For the text-containing cell, return its midpoint in [X, Y] coordinate format. 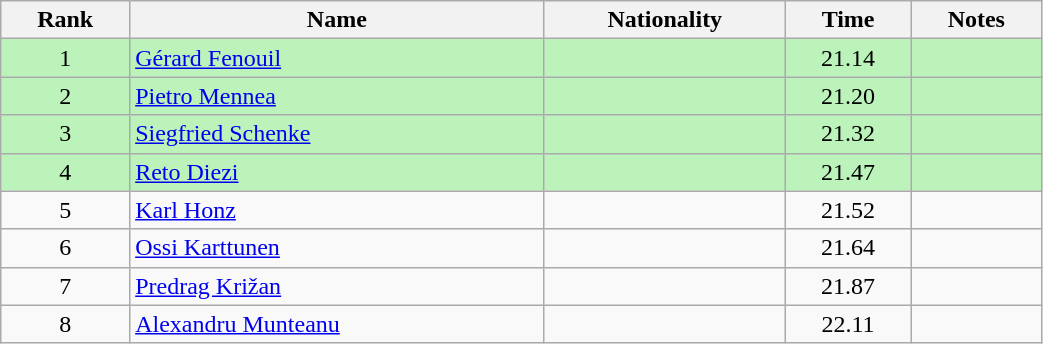
Nationality [665, 20]
21.32 [848, 134]
Time [848, 20]
Karl Honz [337, 210]
21.14 [848, 58]
2 [66, 96]
5 [66, 210]
21.87 [848, 286]
Rank [66, 20]
Reto Diezi [337, 172]
Name [337, 20]
3 [66, 134]
21.47 [848, 172]
7 [66, 286]
4 [66, 172]
Notes [976, 20]
21.20 [848, 96]
Gérard Fenouil [337, 58]
Alexandru Munteanu [337, 324]
Siegfried Schenke [337, 134]
Predrag Križan [337, 286]
8 [66, 324]
22.11 [848, 324]
1 [66, 58]
21.64 [848, 248]
21.52 [848, 210]
Ossi Karttunen [337, 248]
6 [66, 248]
Pietro Mennea [337, 96]
